Detect which cell encompasses the target text, then output its [X, Y] center coordinate. 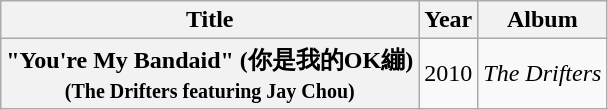
Year [448, 20]
Album [542, 20]
"You're My Bandaid" (你是我的OK繃)(The Drifters featuring Jay Chou) [210, 74]
Title [210, 20]
The Drifters [542, 74]
2010 [448, 74]
